From the cell containing the given text, extract its center point as [x, y] coordinate. 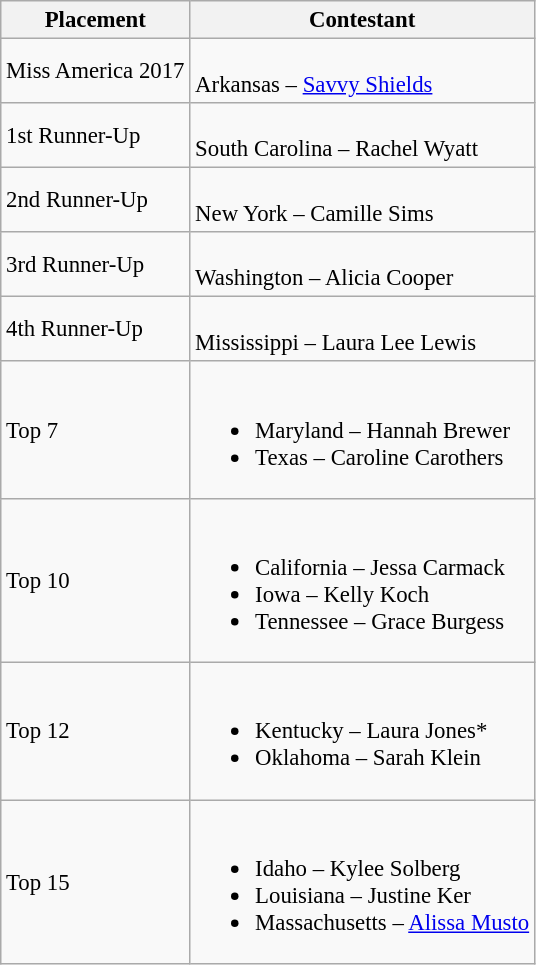
2nd Runner-Up [96, 200]
California – Jessa CarmackIowa – Kelly KochTennessee – Grace Burgess [362, 581]
Placement [96, 20]
1st Runner-Up [96, 136]
Top 7 [96, 430]
Arkansas – Savvy Shields [362, 72]
3rd Runner-Up [96, 264]
Washington – Alicia Cooper [362, 264]
New York – Camille Sims [362, 200]
Idaho – Kylee SolbergLouisiana – Justine KerMassachusetts – Alissa Musto [362, 882]
South Carolina – Rachel Wyatt [362, 136]
Mississippi – Laura Lee Lewis [362, 330]
Contestant [362, 20]
Top 10 [96, 581]
Top 15 [96, 882]
Maryland – Hannah BrewerTexas – Caroline Carothers [362, 430]
4th Runner-Up [96, 330]
Kentucky – Laura Jones*Oklahoma – Sarah Klein [362, 732]
Miss America 2017 [96, 72]
Top 12 [96, 732]
